Capture the cell that displays the provided text and extract its (x, y) central coordinate. 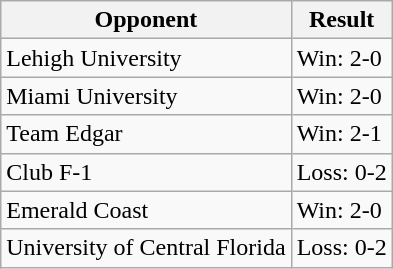
Emerald Coast (146, 210)
Miami University (146, 96)
Club F-1 (146, 172)
Result (342, 20)
Lehigh University (146, 58)
Win: 2-1 (342, 134)
Team Edgar (146, 134)
Opponent (146, 20)
University of Central Florida (146, 248)
